Provide the (X, Y) coordinate of the cell's center where the given text is located.  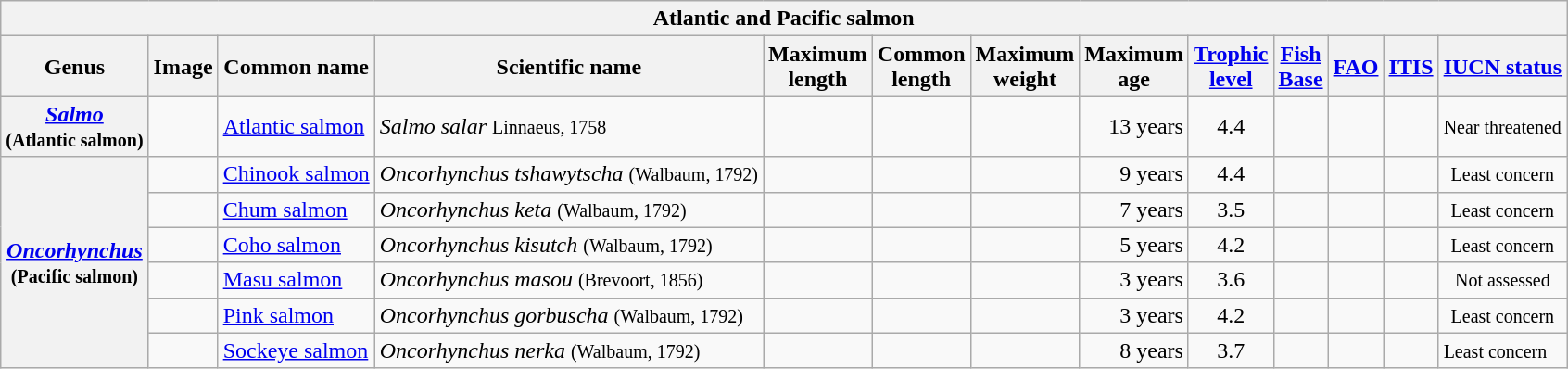
13 years (1134, 126)
Image (183, 67)
Near threatened (1502, 126)
3.6 (1231, 280)
8 years (1134, 350)
FishBase (1301, 67)
7 years (1134, 210)
Atlantic salmon (297, 126)
Commonlength (921, 67)
IUCN status (1502, 67)
Not assessed (1502, 280)
Oncorhynchus kisutch (Walbaum, 1792) (569, 245)
Trophiclevel (1231, 67)
Masu salmon (297, 280)
9 years (1134, 174)
Chinook salmon (297, 174)
Maximumweight (1025, 67)
Atlantic and Pacific salmon (784, 19)
3.5 (1231, 210)
Oncorhynchus keta (Walbaum, 1792) (569, 210)
ITIS (1410, 67)
5 years (1134, 245)
Salmo(Atlantic salmon) (74, 126)
Scientific name (569, 67)
Oncorhynchus(Pacific salmon) (74, 262)
Salmo salar Linnaeus, 1758 (569, 126)
Oncorhynchus masou (Brevoort, 1856) (569, 280)
FAO (1356, 67)
Oncorhynchus tshawytscha (Walbaum, 1792) (569, 174)
Oncorhynchus gorbuscha (Walbaum, 1792) (569, 315)
Coho salmon (297, 245)
Maximumage (1134, 67)
Sockeye salmon (297, 350)
Chum salmon (297, 210)
3.7 (1231, 350)
Oncorhynchus nerka (Walbaum, 1792) (569, 350)
Pink salmon (297, 315)
Maximumlength (818, 67)
Genus (74, 67)
Common name (297, 67)
